Output the (X, Y) coordinate of the center of the cell containing the given text.  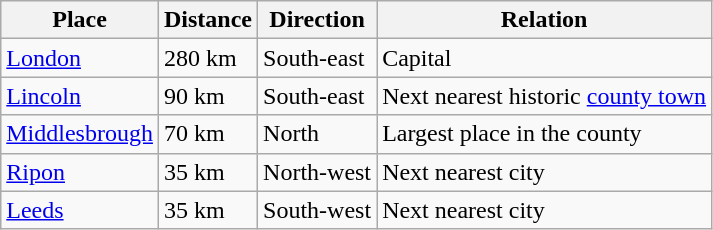
London (80, 58)
Direction (318, 20)
North (318, 134)
70 km (208, 134)
Place (80, 20)
Leeds (80, 210)
Relation (544, 20)
Lincoln (80, 96)
Ripon (80, 172)
South-west (318, 210)
90 km (208, 96)
280 km (208, 58)
Capital (544, 58)
Distance (208, 20)
Largest place in the county (544, 134)
North-west (318, 172)
Next nearest historic county town (544, 96)
Middlesbrough (80, 134)
